For the text-containing cell, return its midpoint in [X, Y] coordinate format. 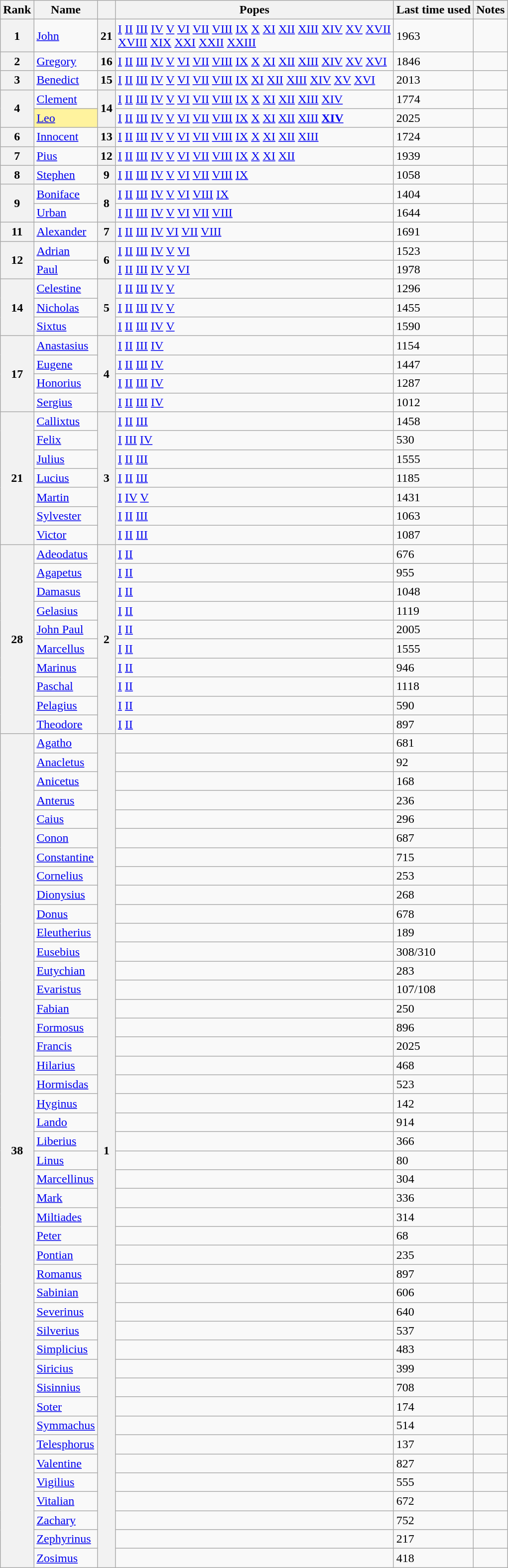
I II III IV V VI VII VIII IX X XI XII XIII XIV XV XVII XVIII XIX XXI XXII XXIII [254, 36]
Hormisdas [66, 1084]
137 [433, 1444]
I II III IV V VI VII VIII IX X XI XII XIII XIV XV XVI [254, 61]
Anastasius [66, 345]
Symmachus [66, 1425]
68 [433, 1236]
304 [433, 1179]
Telesphorus [66, 1444]
Eugene [66, 364]
523 [433, 1084]
Siricius [66, 1368]
Sixtus [66, 327]
1119 [433, 611]
1058 [433, 175]
955 [433, 573]
Zachary [66, 1520]
Callixtus [66, 421]
28 [17, 639]
I II III IV VI VII VIII [254, 231]
Lucius [66, 478]
1455 [433, 308]
Caius [66, 819]
366 [433, 1141]
Valentine [66, 1463]
Constantine [66, 857]
Dionysius [66, 895]
418 [433, 1558]
Silverius [66, 1331]
Anterus [66, 800]
I II III IV V VI VII VIII IX X XI XII [254, 156]
Eusebius [66, 952]
168 [433, 781]
530 [433, 440]
I II III IV V VI VII VIII IX [254, 175]
2005 [433, 630]
189 [433, 933]
Clement [66, 99]
672 [433, 1501]
Agatho [66, 743]
Mark [66, 1198]
1458 [433, 421]
1048 [433, 592]
Sisinnius [66, 1387]
142 [433, 1103]
5 [107, 308]
1154 [433, 345]
Marinus [66, 668]
1774 [433, 99]
80 [433, 1160]
715 [433, 857]
236 [433, 800]
Vigilius [66, 1482]
Gelasius [66, 611]
Rank [17, 10]
1118 [433, 686]
Pelagius [66, 705]
681 [433, 743]
15 [107, 80]
Nicholas [66, 308]
John [66, 36]
I II III IV V VI VII VIII IX X XI XII XIII [254, 137]
Soter [66, 1406]
I II III IV V VI VII VIII [254, 213]
107/108 [433, 990]
Evaristus [66, 990]
1724 [433, 137]
Innocent [66, 137]
I II III IV V VI VIII IX [254, 194]
13 [107, 137]
Romanus [66, 1274]
Marcellinus [66, 1179]
Sylvester [66, 516]
Lando [66, 1122]
Honorius [66, 383]
Theodore [66, 724]
Agapetus [66, 573]
Name [66, 10]
Stephen [66, 175]
687 [433, 838]
1012 [433, 402]
Benedict [66, 80]
752 [433, 1520]
555 [433, 1482]
Francis [66, 1046]
268 [433, 895]
514 [433, 1425]
Paschal [66, 686]
Zosimus [66, 1558]
1063 [433, 516]
606 [433, 1293]
1846 [433, 61]
Felix [66, 440]
314 [433, 1217]
Victor [66, 535]
Pontian [66, 1255]
92 [433, 762]
Julius [66, 459]
Miltiades [66, 1217]
253 [433, 876]
Anacletus [66, 762]
Last time used [433, 10]
Adrian [66, 250]
Gregory [66, 61]
Anicetus [66, 781]
Liberius [66, 1141]
914 [433, 1122]
468 [433, 1065]
Adeodatus [66, 554]
483 [433, 1349]
336 [433, 1198]
1939 [433, 156]
1431 [433, 497]
11 [17, 231]
Linus [66, 1160]
Celestine [66, 289]
Alexander [66, 231]
1978 [433, 270]
Conon [66, 838]
Severinus [66, 1312]
1087 [433, 535]
Hyginus [66, 1103]
Vitalian [66, 1501]
Sabinian [66, 1293]
590 [433, 705]
1590 [433, 327]
1963 [433, 36]
Peter [66, 1236]
174 [433, 1406]
Hilarius [66, 1065]
896 [433, 1027]
678 [433, 914]
I III IV [254, 440]
Damasus [66, 592]
Boniface [66, 194]
2013 [433, 80]
Cornelius [66, 876]
1447 [433, 364]
640 [433, 1312]
John Paul [66, 630]
217 [433, 1539]
283 [433, 971]
296 [433, 819]
17 [17, 374]
Pius [66, 156]
Zephyrinus [66, 1539]
Urban [66, 213]
Leo [66, 118]
I II III IV V VI VII VIII IX XI XII XIII XIV XV XVI [254, 80]
1691 [433, 231]
Fabian [66, 1008]
1523 [433, 250]
308/310 [433, 952]
1644 [433, 213]
827 [433, 1463]
1287 [433, 383]
Simplicius [66, 1349]
708 [433, 1387]
Sergius [66, 402]
Donus [66, 914]
Eleutherius [66, 933]
16 [107, 61]
235 [433, 1255]
537 [433, 1331]
1404 [433, 194]
Martin [66, 497]
946 [433, 668]
Formosus [66, 1027]
Paul [66, 270]
I IV V [254, 497]
250 [433, 1008]
Marcellus [66, 649]
1296 [433, 289]
Eutychian [66, 971]
Notes [491, 10]
Popes [254, 10]
38 [17, 1151]
399 [433, 1368]
676 [433, 554]
1185 [433, 478]
